For the text-containing cell, return its midpoint in [x, y] coordinate format. 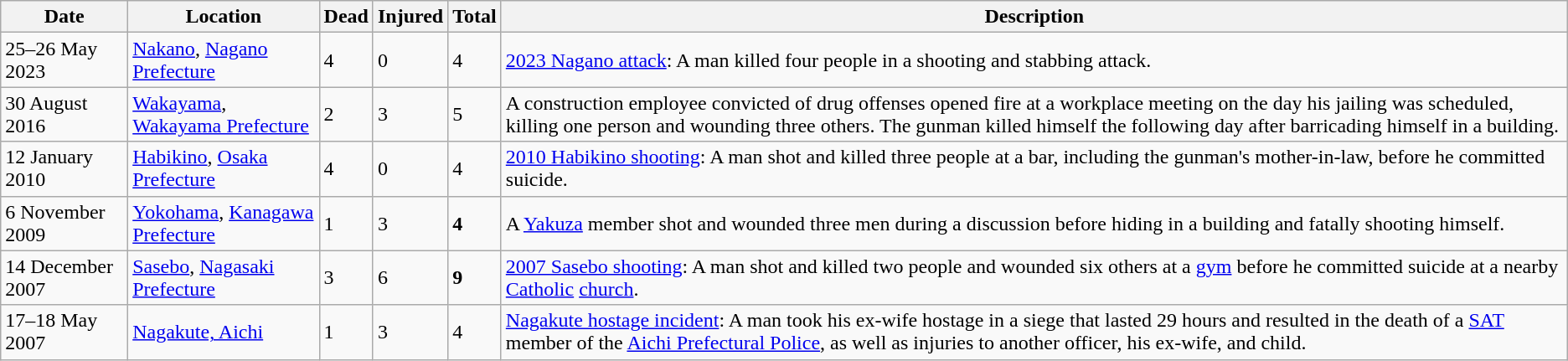
6 [410, 278]
Date [64, 17]
2 [346, 114]
Sasebo, Nagasaki Prefecture [224, 278]
2007 Sasebo shooting: A man shot and killed two people and wounded six others at a gym before he committed suicide at a nearby Catholic church. [1034, 278]
25–26 May 2023 [64, 60]
6 November 2009 [64, 223]
Wakayama, Wakayama Prefecture [224, 114]
2010 Habikino shooting: A man shot and killed three people at a bar, including the gunman's mother-in-law, before he committed suicide. [1034, 169]
14 December 2007 [64, 278]
Injured [410, 17]
Location [224, 17]
Total [475, 17]
Habikino, Osaka Prefecture [224, 169]
A Yakuza member shot and wounded three men during a discussion before hiding in a building and fatally shooting himself. [1034, 223]
2023 Nagano attack: A man killed four people in a shooting and stabbing attack. [1034, 60]
Dead [346, 17]
12 January 2010 [64, 169]
30 August 2016 [64, 114]
Description [1034, 17]
9 [475, 278]
Yokohama, Kanagawa Prefecture [224, 223]
Nakano, Nagano Prefecture [224, 60]
Nagakute, Aichi [224, 332]
17–18 May 2007 [64, 332]
5 [475, 114]
